Return [X, Y] of the center of cell containing provided text 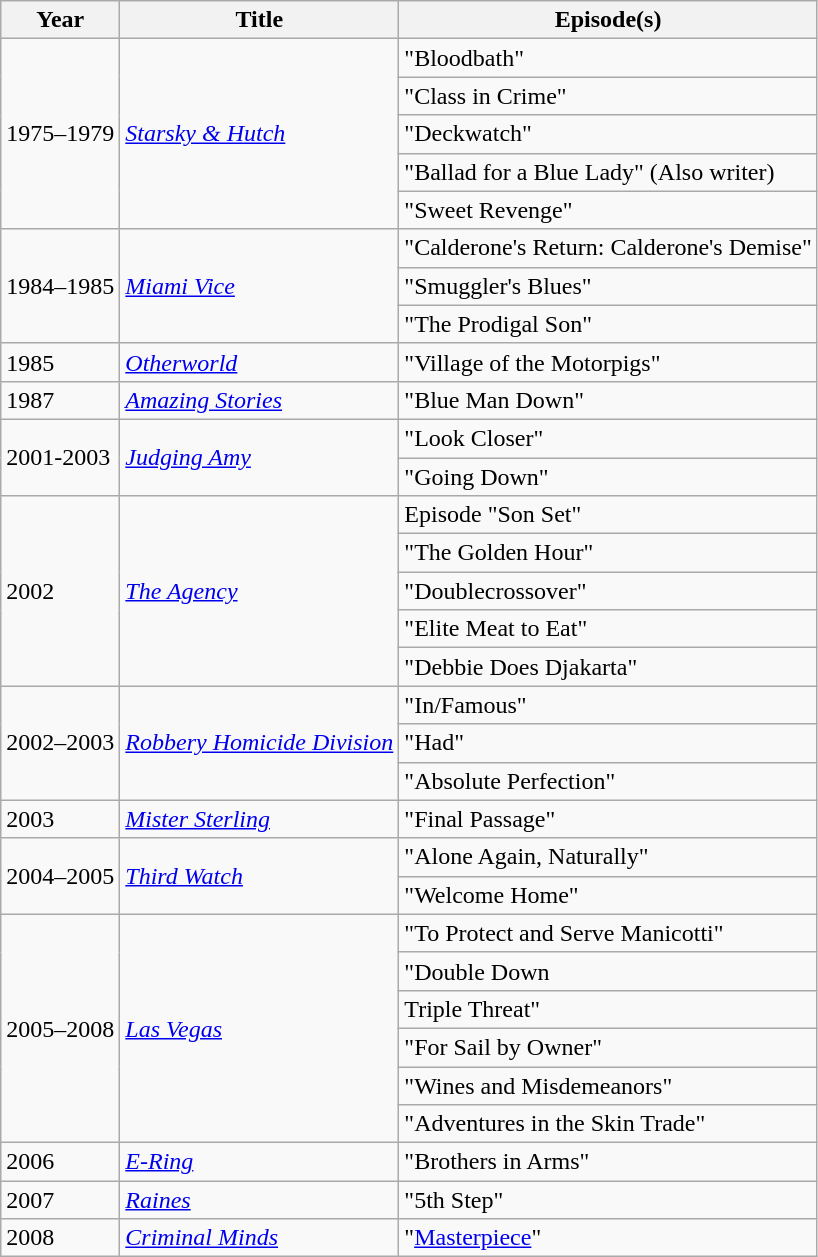
"Welcome Home" [608, 895]
"Double Down [608, 971]
Triple Threat" [608, 1009]
2001-2003 [60, 457]
2002–2003 [60, 743]
"Look Closer" [608, 438]
E-Ring [260, 1162]
"Alone Again, Naturally" [608, 857]
2005–2008 [60, 1028]
Judging Amy [260, 457]
"Going Down" [608, 477]
"In/Famous" [608, 705]
"Village of the Motorpigs" [608, 362]
"Ballad for a Blue Lady" (Also writer) [608, 172]
Mister Sterling [260, 819]
1975–1979 [60, 134]
1984–1985 [60, 286]
"Masterpiece" [608, 1238]
2003 [60, 819]
Third Watch [260, 876]
"Had" [608, 743]
Otherworld [260, 362]
Year [60, 20]
Criminal Minds [260, 1238]
Title [260, 20]
"Brothers in Arms" [608, 1162]
"The Golden Hour" [608, 553]
"Blue Man Down" [608, 400]
Episode "Son Set" [608, 515]
2004–2005 [60, 876]
1985 [60, 362]
2006 [60, 1162]
Las Vegas [260, 1028]
"The Prodigal Son" [608, 324]
"Debbie Does Djakarta" [608, 667]
Starsky & Hutch [260, 134]
2007 [60, 1200]
Robbery Homicide Division [260, 743]
The Agency [260, 591]
"Calderone's Return: Calderone's Demise" [608, 248]
"Sweet Revenge" [608, 210]
"Absolute Perfection" [608, 781]
2008 [60, 1238]
"Elite Meat to Eat" [608, 629]
"Doublecrossover" [608, 591]
"Final Passage" [608, 819]
"Bloodbath" [608, 58]
Miami Vice [260, 286]
"Adventures in the Skin Trade" [608, 1124]
"5th Step" [608, 1200]
"Wines and Misdemeanors" [608, 1085]
2002 [60, 591]
Amazing Stories [260, 400]
"To Protect and Serve Manicotti" [608, 933]
"Class in Crime" [608, 96]
"For Sail by Owner" [608, 1047]
1987 [60, 400]
"Smuggler's Blues" [608, 286]
"Deckwatch" [608, 134]
Raines [260, 1200]
Episode(s) [608, 20]
